Determine the [X, Y] coordinate at the center of the cell enclosing the given text.  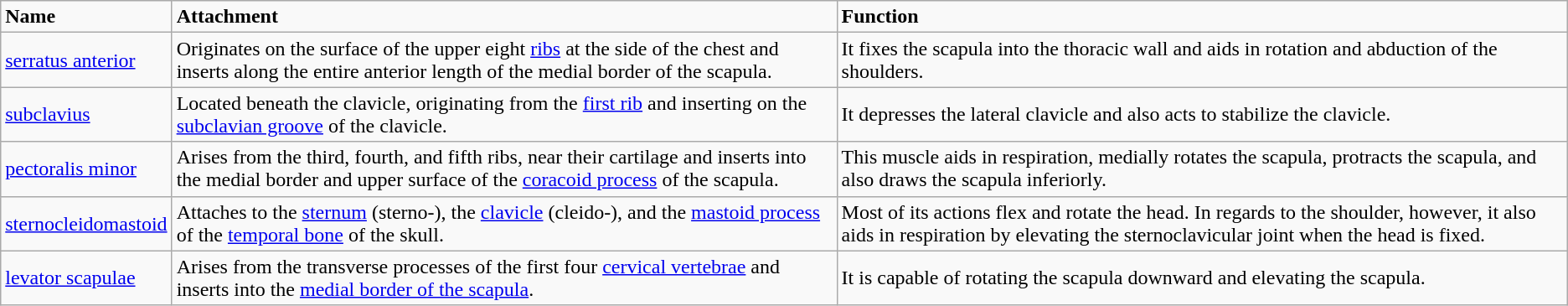
sternocleidomastoid [86, 223]
It depresses the lateral clavicle and also acts to stabilize the clavicle. [1202, 114]
Name [86, 17]
It is capable of rotating the scapula downward and elevating the scapula. [1202, 278]
Function [1202, 17]
Attachment [504, 17]
levator scapulae [86, 278]
pectoralis minor [86, 169]
Located beneath the clavicle, originating from the first rib and inserting on the subclavian groove of the clavicle. [504, 114]
Attaches to the sternum (sterno-), the clavicle (cleido-), and the mastoid process of the temporal bone of the skull. [504, 223]
subclavius [86, 114]
It fixes the scapula into the thoracic wall and aids in rotation and abduction of the shoulders. [1202, 60]
This muscle aids in respiration, medially rotates the scapula, protracts the scapula, and also draws the scapula inferiorly. [1202, 169]
Arises from the transverse processes of the first four cervical vertebrae and inserts into the medial border of the scapula. [504, 278]
serratus anterior [86, 60]
